Search for the cell housing the specified text and yield its (X, Y) center coordinate. 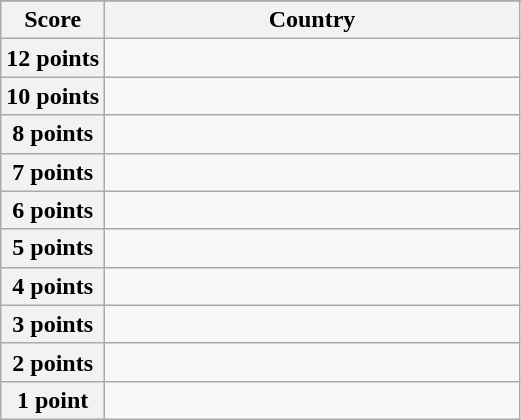
Score (53, 20)
7 points (53, 172)
8 points (53, 134)
12 points (53, 58)
5 points (53, 248)
6 points (53, 210)
Country (312, 20)
10 points (53, 96)
1 point (53, 400)
4 points (53, 286)
3 points (53, 324)
2 points (53, 362)
